Extract the [X, Y] coordinate from the center of the cell holding the provided text.  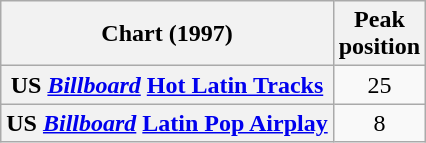
25 [379, 85]
US Billboard Latin Pop Airplay [167, 123]
Peakposition [379, 34]
Chart (1997) [167, 34]
8 [379, 123]
US Billboard Hot Latin Tracks [167, 85]
